Capture the cell that displays the provided text and extract its (X, Y) central coordinate. 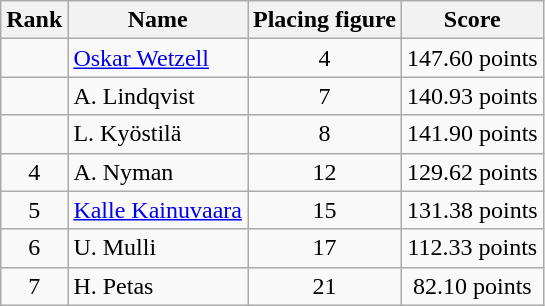
U. Mulli (158, 248)
21 (325, 286)
Placing figure (325, 20)
8 (325, 134)
112.33 points (472, 248)
17 (325, 248)
82.10 points (472, 286)
Score (472, 20)
Oskar Wetzell (158, 58)
5 (34, 210)
140.93 points (472, 96)
15 (325, 210)
131.38 points (472, 210)
147.60 points (472, 58)
129.62 points (472, 172)
141.90 points (472, 134)
A. Nyman (158, 172)
H. Petas (158, 286)
L. Kyöstilä (158, 134)
Rank (34, 20)
6 (34, 248)
Kalle Kainuvaara (158, 210)
Name (158, 20)
A. Lindqvist (158, 96)
12 (325, 172)
